From the cell containing the given text, extract its center point as [X, Y] coordinate. 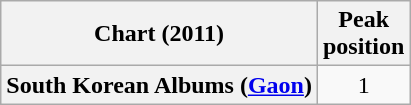
Chart (2011) [160, 34]
Peakposition [363, 34]
South Korean Albums (Gaon) [160, 85]
1 [363, 85]
